Output the [X, Y] coordinate of the center of the cell containing the given text.  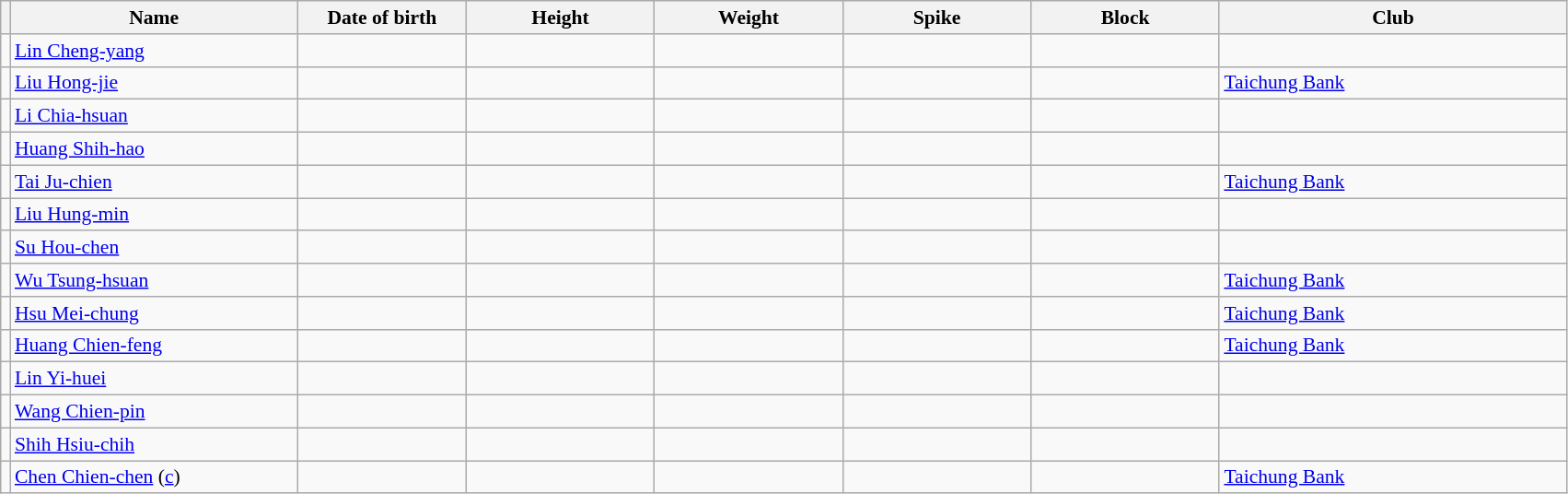
Huang Chien-feng [155, 346]
Wu Tsung-hsuan [155, 280]
Liu Hung-min [155, 215]
Date of birth [381, 18]
Su Hou-chen [155, 248]
Weight [749, 18]
Block [1125, 18]
Club [1392, 18]
Tai Ju-chien [155, 182]
Chen Chien-chen (c) [155, 477]
Huang Shih-hao [155, 149]
Shih Hsiu-chih [155, 444]
Spike [937, 18]
Height [560, 18]
Hsu Mei-chung [155, 313]
Lin Yi-huei [155, 379]
Liu Hong-jie [155, 83]
Li Chia-hsuan [155, 116]
Wang Chien-pin [155, 412]
Name [155, 18]
Lin Cheng-yang [155, 51]
